Search for the cell housing the specified text and yield its (X, Y) center coordinate. 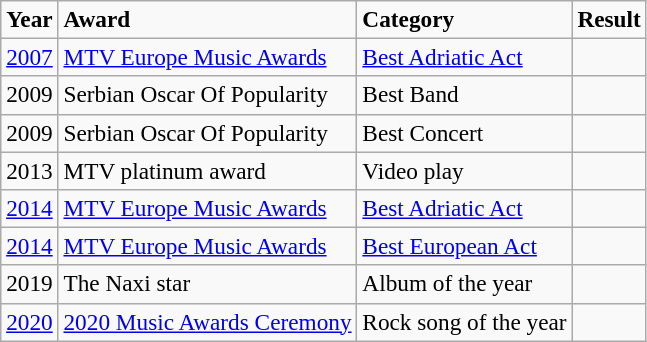
Rock song of the year (464, 322)
Best Concert (464, 133)
2020 Music Awards Ceremony (208, 322)
MTV platinum award (208, 170)
The Naxi star (208, 284)
Best Band (464, 95)
Award (208, 19)
2019 (30, 284)
Category (464, 19)
Year (30, 19)
Best European Act (464, 246)
2013 (30, 170)
2020 (30, 322)
Album of the year (464, 284)
Result (609, 19)
Video play (464, 170)
2007 (30, 57)
